For the text-containing cell, return its midpoint in [X, Y] coordinate format. 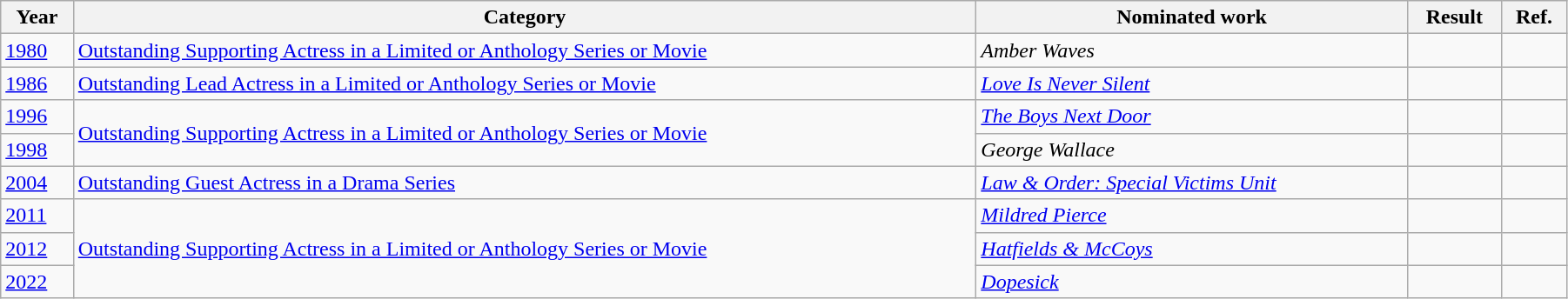
Hatfields & McCoys [1192, 249]
2004 [37, 183]
1998 [37, 149]
1996 [37, 116]
Nominated work [1192, 17]
2012 [37, 249]
Amber Waves [1192, 50]
1980 [37, 50]
George Wallace [1192, 149]
Outstanding Guest Actress in a Drama Series [525, 183]
1986 [37, 83]
2022 [37, 282]
2011 [37, 216]
Dopesick [1192, 282]
The Boys Next Door [1192, 116]
Year [37, 17]
Ref. [1533, 17]
Result [1454, 17]
Love Is Never Silent [1192, 83]
Law & Order: Special Victims Unit [1192, 183]
Category [525, 17]
Outstanding Lead Actress in a Limited or Anthology Series or Movie [525, 83]
Mildred Pierce [1192, 216]
